From the cell containing the given text, extract its center point as (X, Y) coordinate. 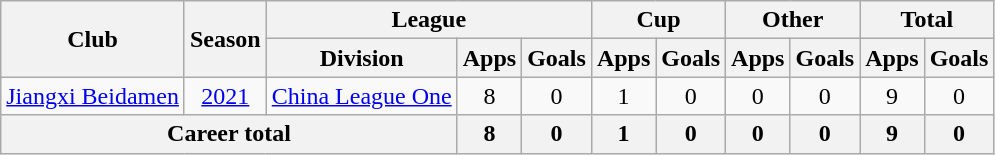
Other (793, 20)
Career total (229, 134)
2021 (225, 96)
Total (927, 20)
League (428, 20)
Cup (658, 20)
China League One (362, 96)
Club (93, 39)
Season (225, 39)
Jiangxi Beidamen (93, 96)
Division (362, 58)
